Detect which cell encompasses the target text, then output its [X, Y] center coordinate. 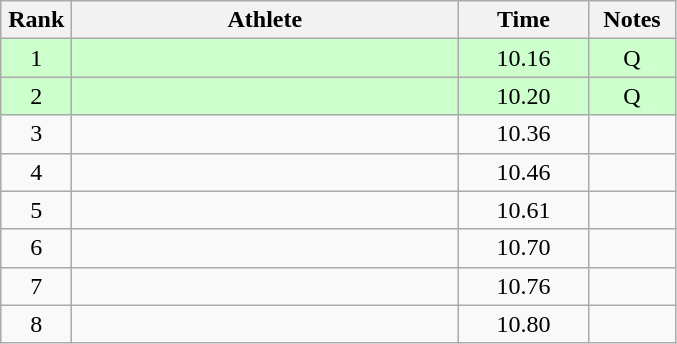
5 [36, 210]
Time [524, 20]
10.80 [524, 324]
Notes [632, 20]
10.46 [524, 172]
Rank [36, 20]
10.70 [524, 248]
10.76 [524, 286]
8 [36, 324]
7 [36, 286]
Athlete [265, 20]
4 [36, 172]
10.36 [524, 134]
2 [36, 96]
10.16 [524, 58]
6 [36, 248]
10.20 [524, 96]
10.61 [524, 210]
3 [36, 134]
1 [36, 58]
